Extract the (X, Y) coordinate from the center of the cell holding the provided text.  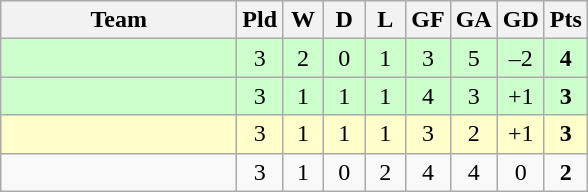
–2 (520, 58)
GD (520, 20)
W (304, 20)
L (386, 20)
5 (474, 58)
Pts (566, 20)
Team (119, 20)
D (344, 20)
Pld (260, 20)
GA (474, 20)
GF (428, 20)
